Extract the [X, Y] coordinate from the center of the cell holding the provided text.  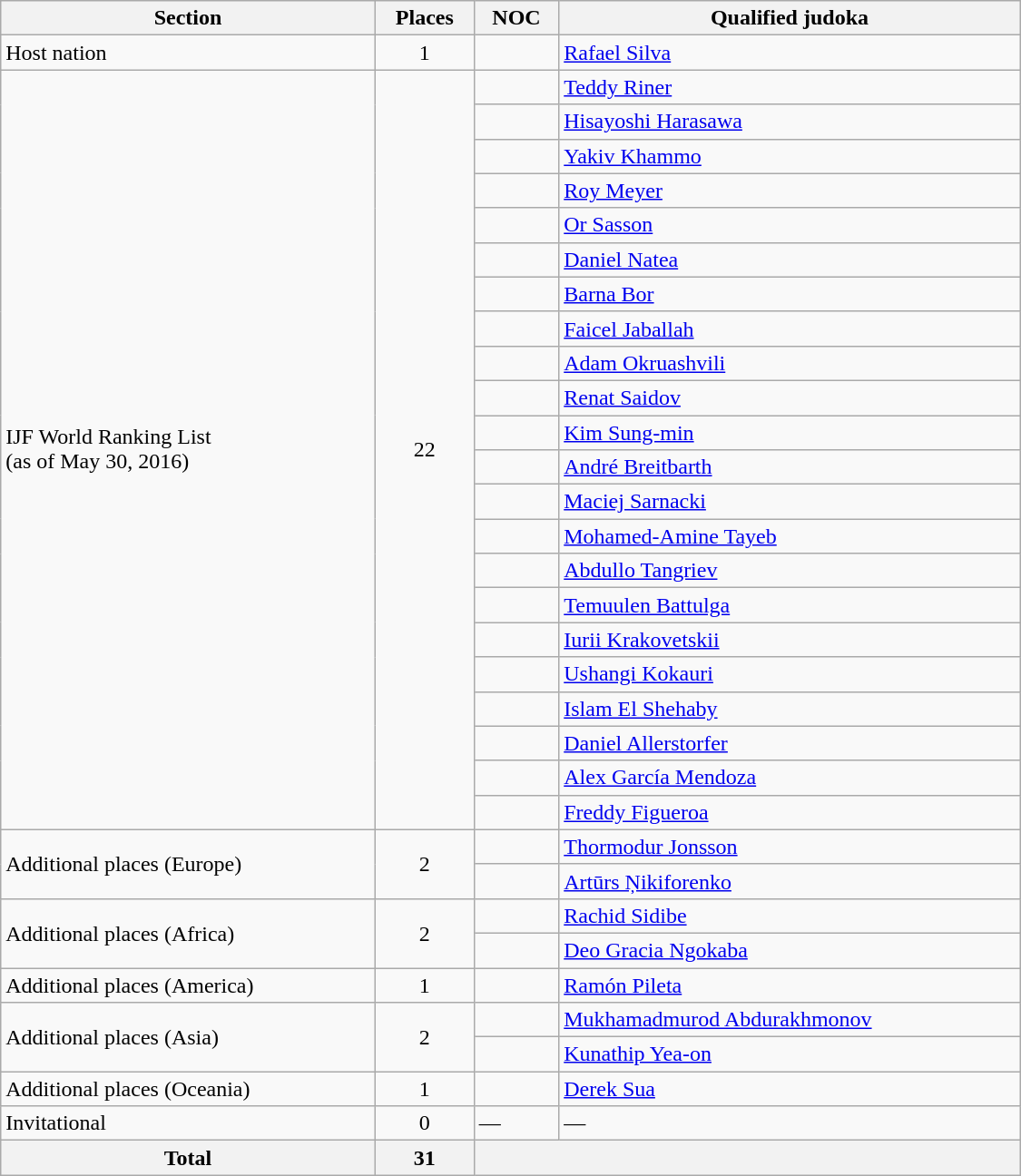
Ushangi Kokauri [790, 674]
Additional places (America) [189, 985]
Islam El Shehaby [790, 709]
Adam Okruashvili [790, 363]
0 [425, 1123]
Kunathip Yea-on [790, 1054]
22 [425, 450]
Renat Saidov [790, 397]
Daniel Natea [790, 260]
Iurii Krakovetskii [790, 640]
NOC [515, 18]
Rafael Silva [790, 53]
Barna Bor [790, 294]
Additional places (Oceania) [189, 1089]
Hisayoshi Harasawa [790, 122]
Mukhamadmurod Abdurakhmonov [790, 1020]
Host nation [189, 53]
Additional places (Africa) [189, 933]
Qualified judoka [790, 18]
Abdullo Tangriev [790, 571]
Places [425, 18]
Artūrs Ņikiforenko [790, 881]
André Breitbarth [790, 467]
Rachid Sidibe [790, 916]
Teddy Riner [790, 87]
Ramón Pileta [790, 985]
Derek Sua [790, 1089]
Total [189, 1158]
Additional places (Asia) [189, 1037]
Roy Meyer [790, 191]
Kim Sung-min [790, 433]
Or Sasson [790, 225]
Invitational [189, 1123]
IJF World Ranking List(as of May 30, 2016) [189, 450]
31 [425, 1158]
Temuulen Battulga [790, 605]
Yakiv Khammo [790, 156]
Daniel Allerstorfer [790, 743]
Maciej Sarnacki [790, 502]
Thormodur Jonsson [790, 847]
Alex García Mendoza [790, 778]
Additional places (Europe) [189, 864]
Freddy Figueroa [790, 812]
Deo Gracia Ngokaba [790, 950]
Faicel Jaballah [790, 328]
Section [189, 18]
Mohamed-Amine Tayeb [790, 536]
